Locate the cell with the specified text and output its [x, y] center coordinate. 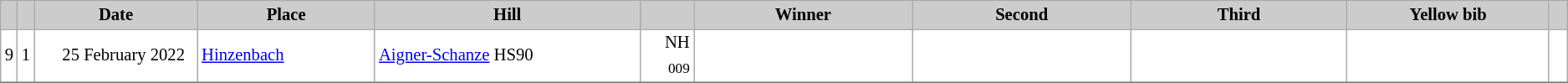
Hinzenbach [286, 55]
Place [286, 14]
Aigner-Schanze HS90 [507, 55]
1 [26, 55]
Date [115, 14]
Hill [507, 14]
Third [1239, 14]
25 February 2022 [115, 55]
Second [1022, 14]
Yellow bib [1448, 14]
9 [9, 55]
Winner [804, 14]
NH 009 [667, 55]
